Extract the [x, y] coordinate from the center of the cell holding the provided text.  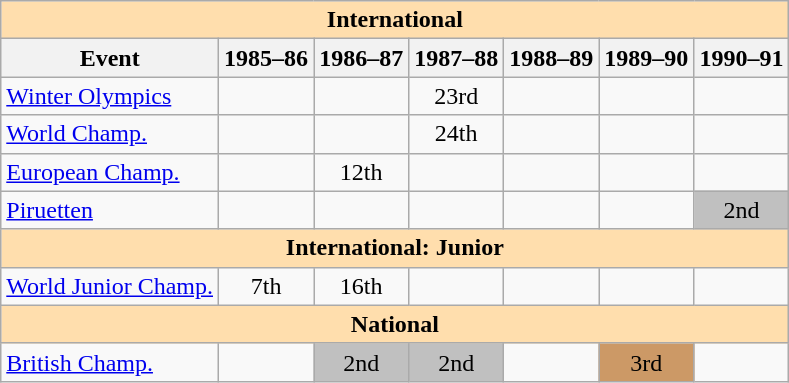
7th [266, 286]
National [395, 324]
1988–89 [552, 58]
1990–91 [742, 58]
World Champ. [110, 134]
European Champ. [110, 172]
Event [110, 58]
Piruetten [110, 210]
Winter Olympics [110, 96]
1986–87 [362, 58]
International: Junior [395, 248]
1989–90 [646, 58]
International [395, 20]
1985–86 [266, 58]
24th [456, 134]
1987–88 [456, 58]
12th [362, 172]
3rd [646, 362]
World Junior Champ. [110, 286]
23rd [456, 96]
16th [362, 286]
British Champ. [110, 362]
